Capture the cell that displays the provided text and extract its [x, y] central coordinate. 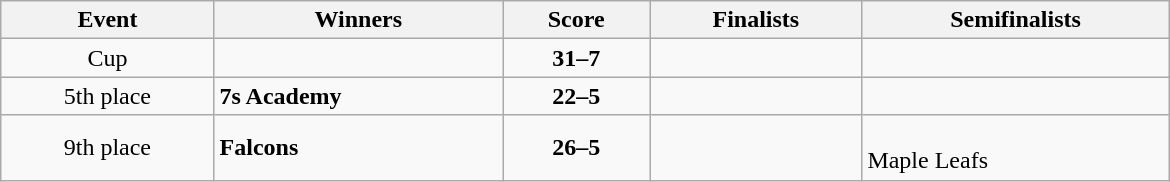
Falcons [358, 148]
9th place [108, 148]
Finalists [756, 20]
Cup [108, 58]
Winners [358, 20]
Event [108, 20]
Maple Leafs [1016, 148]
31–7 [576, 58]
5th place [108, 96]
22–5 [576, 96]
26–5 [576, 148]
Score [576, 20]
7s Academy [358, 96]
Semifinalists [1016, 20]
